Extract the [X, Y] coordinate from the center of the cell holding the provided text.  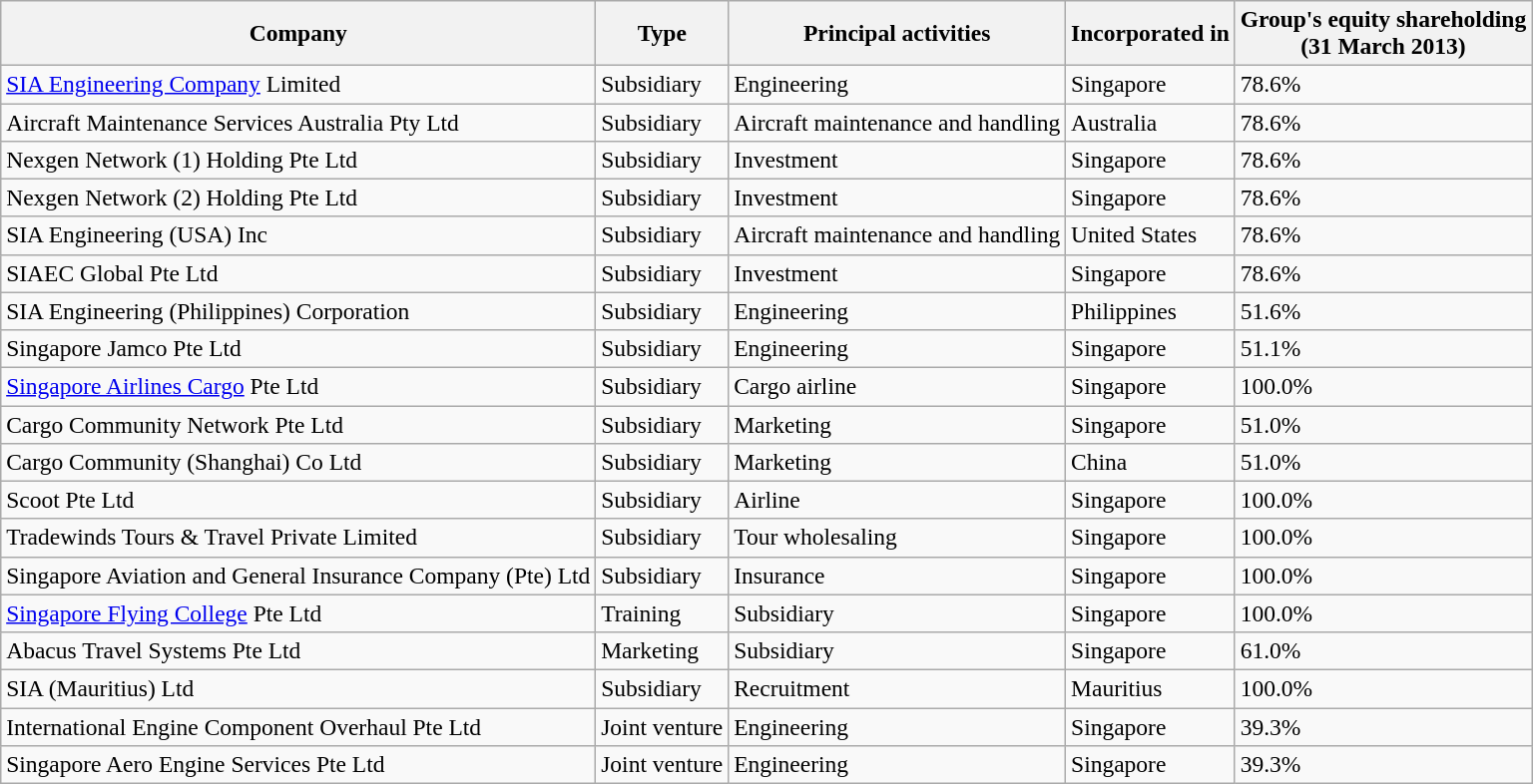
Tour wholesaling [897, 538]
Abacus Travel Systems Pte Ltd [298, 650]
Singapore Flying College Pte Ltd [298, 613]
Nexgen Network (2) Holding Pte Ltd [298, 197]
Singapore Jamco Pte Ltd [298, 348]
Recruitment [897, 688]
Type [663, 32]
Insurance [897, 576]
China [1151, 462]
51.6% [1383, 311]
61.0% [1383, 650]
United States [1151, 235]
SIA Engineering Company Limited [298, 84]
Cargo Community Network Pte Ltd [298, 424]
Aircraft Maintenance Services Australia Pty Ltd [298, 122]
Cargo airline [897, 386]
Philippines [1151, 311]
SIA Engineering (USA) Inc [298, 235]
Airline [897, 500]
Cargo Community (Shanghai) Co Ltd [298, 462]
51.1% [1383, 348]
Australia [1151, 122]
Group's equity shareholding(31 March 2013) [1383, 32]
SIA Engineering (Philippines) Corporation [298, 311]
Singapore Aero Engine Services Pte Ltd [298, 764]
SIAEC Global Pte Ltd [298, 273]
Mauritius [1151, 688]
Singapore Airlines Cargo Pte Ltd [298, 386]
Nexgen Network (1) Holding Pte Ltd [298, 160]
Singapore Aviation and General Insurance Company (Pte) Ltd [298, 576]
Principal activities [897, 32]
Company [298, 32]
Tradewinds Tours & Travel Private Limited [298, 538]
International Engine Component Overhaul Pte Ltd [298, 726]
SIA (Mauritius) Ltd [298, 688]
Scoot Pte Ltd [298, 500]
Training [663, 613]
Incorporated in [1151, 32]
